Detect which cell encompasses the target text, then output its (x, y) center coordinate. 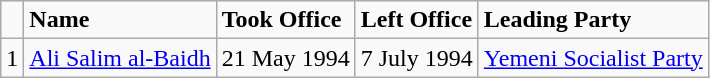
1 (12, 58)
21 May 1994 (286, 58)
Took Office (286, 20)
Yemeni Socialist Party (593, 58)
Ali Salim al-Baidh (120, 58)
Name (120, 20)
7 July 1994 (416, 58)
Left Office (416, 20)
Leading Party (593, 20)
